Find where the given text appears and provide that cell's center as [X, Y] coordinate. 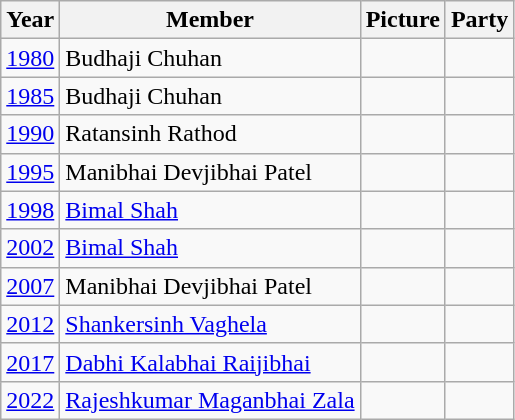
Picture [402, 20]
2007 [30, 286]
Ratansinh Rathod [210, 134]
1998 [30, 210]
2012 [30, 324]
Shankersinh Vaghela [210, 324]
1985 [30, 96]
2022 [30, 400]
Member [210, 20]
Party [479, 20]
2002 [30, 248]
1995 [30, 172]
1980 [30, 58]
1990 [30, 134]
2017 [30, 362]
Rajeshkumar Maganbhai Zala [210, 400]
Dabhi Kalabhai Raijibhai [210, 362]
Year [30, 20]
